Find where the given text appears and provide that cell's center as [x, y] coordinate. 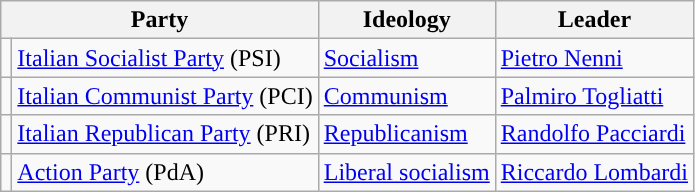
Communism [406, 96]
Italian Republican Party (PRI) [165, 134]
Palmiro Togliatti [594, 96]
Pietro Nenni [594, 58]
Italian Communist Party (PCI) [165, 96]
Republicanism [406, 134]
Italian Socialist Party (PSI) [165, 58]
Ideology [406, 20]
Socialism [406, 58]
Randolfo Pacciardi [594, 134]
Riccardo Lombardi [594, 172]
Liberal socialism [406, 172]
Party [160, 20]
Leader [594, 20]
Action Party (PdA) [165, 172]
